Output the (x, y) coordinate of the center of the cell containing the given text.  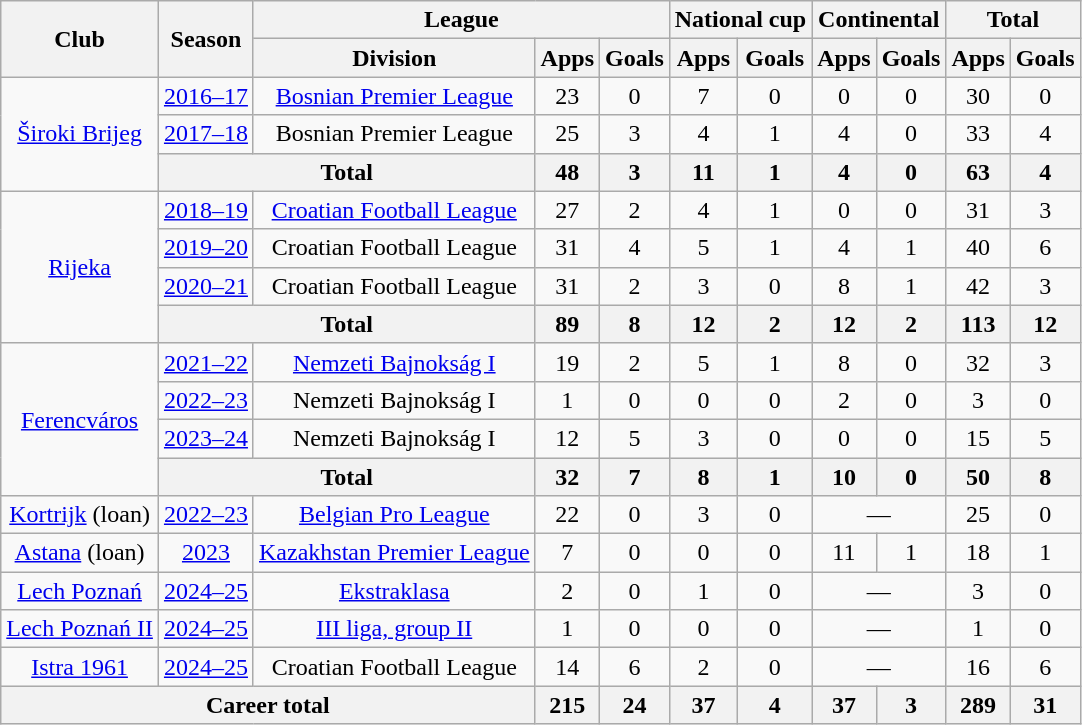
10 (844, 477)
2020–21 (206, 286)
2021–22 (206, 362)
50 (978, 477)
24 (635, 705)
23 (567, 96)
14 (567, 667)
Rijeka (80, 267)
League (461, 20)
Široki Brijeg (80, 134)
Ekstraklasa (394, 591)
Season (206, 39)
113 (978, 324)
2023 (206, 553)
Kortrijk (loan) (80, 515)
18 (978, 553)
42 (978, 286)
2016–17 (206, 96)
30 (978, 96)
16 (978, 667)
Kazakhstan Premier League (394, 553)
2018–19 (206, 210)
III liga, group II (394, 629)
19 (567, 362)
40 (978, 248)
33 (978, 134)
48 (567, 172)
2017–18 (206, 134)
63 (978, 172)
215 (567, 705)
National cup (740, 20)
Ferencváros (80, 419)
2023–24 (206, 438)
Astana (loan) (80, 553)
289 (978, 705)
Lech Poznań (80, 591)
Lech Poznań II (80, 629)
Istra 1961 (80, 667)
2019–20 (206, 248)
Division (394, 58)
15 (978, 438)
89 (567, 324)
Continental (879, 20)
Club (80, 39)
22 (567, 515)
Career total (268, 705)
Belgian Pro League (394, 515)
27 (567, 210)
